Identify which cell holds the provided text, then report its (x, y) central coordinate. 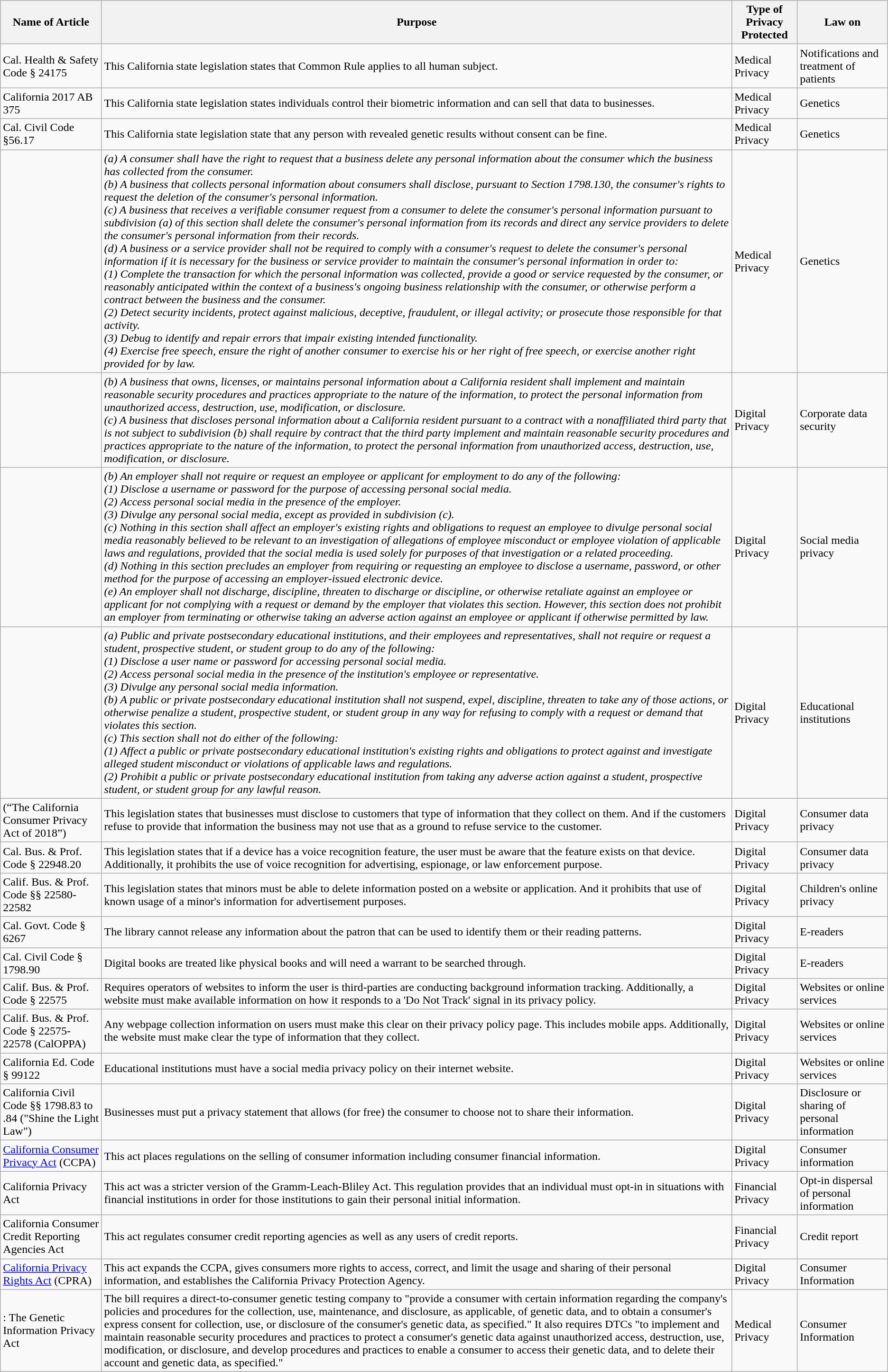
Opt-in dispersal of personal information (842, 1193)
Disclosure or sharing of personal information (842, 1112)
Cal. Civil Code §56.17 (51, 134)
Calif. Bus. & Prof. Code § 22575-22578 (CalOPPA) (51, 1031)
Digital books are treated like physical books and will need a warrant to be searched through. (416, 962)
Name of Article (51, 22)
Consumer information (842, 1156)
This California state legislation states that Common Rule applies to all human subject. (416, 66)
Calif. Bus. & Prof. Code §§ 22580-22582 (51, 895)
Cal. Bus. & Prof. Code § 22948.20 (51, 857)
Businesses must put a privacy statement that allows (for free) the consumer to choose not to share their information. (416, 1112)
California 2017 AB 375 (51, 103)
Purpose (416, 22)
California Ed. Code § 99122 (51, 1069)
Calif. Bus. & Prof. Code § 22575 (51, 994)
Cal. Civil Code § 1798.90 (51, 962)
Social media privacy (842, 547)
This California state legislation state that any person with revealed genetic results without consent can be fine. (416, 134)
Credit report (842, 1237)
California Consumer Privacy Act (CCPA) (51, 1156)
Law on (842, 22)
Cal. Govt. Code § 6267 (51, 932)
Cal. Health & Safety Code § 24175 (51, 66)
This act places regulations on the selling of consumer information including consumer financial information. (416, 1156)
Educational institutions (842, 712)
Notifications and treatment of patients (842, 66)
: The Genetic Information Privacy Act (51, 1331)
Type of Privacy Protected (765, 22)
Educational institutions must have a social media privacy policy on their internet website. (416, 1069)
The library cannot release any information about the patron that can be used to identify them or their reading patterns. (416, 932)
California Privacy Rights Act (CPRA) (51, 1274)
This act regulates consumer credit reporting agencies as well as any users of credit reports. (416, 1237)
(“The California Consumer Privacy Act of 2018”) (51, 820)
California Civil Code §§ 1798.83 to .84 ("Shine the Light Law") (51, 1112)
California Consumer Credit Reporting Agencies Act (51, 1237)
Children's online privacy (842, 895)
This California state legislation states individuals control their biometric information and can sell that data to businesses. (416, 103)
California Privacy Act (51, 1193)
Corporate data security (842, 420)
